Extract the [x, y] coordinate from the center of the cell holding the provided text.  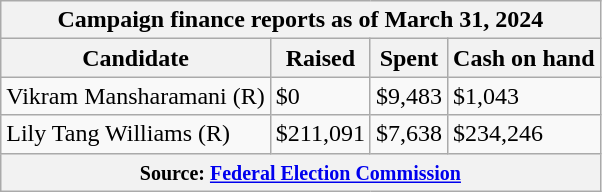
$1,043 [524, 96]
$234,246 [524, 134]
$0 [320, 96]
Cash on hand [524, 58]
$211,091 [320, 134]
Raised [320, 58]
$9,483 [408, 96]
Source: Federal Election Commission [300, 172]
Spent [408, 58]
Lily Tang Williams (R) [136, 134]
Vikram Mansharamani (R) [136, 96]
Campaign finance reports as of March 31, 2024 [300, 20]
Candidate [136, 58]
$7,638 [408, 134]
